Detect which cell encompasses the target text, then output its (x, y) center coordinate. 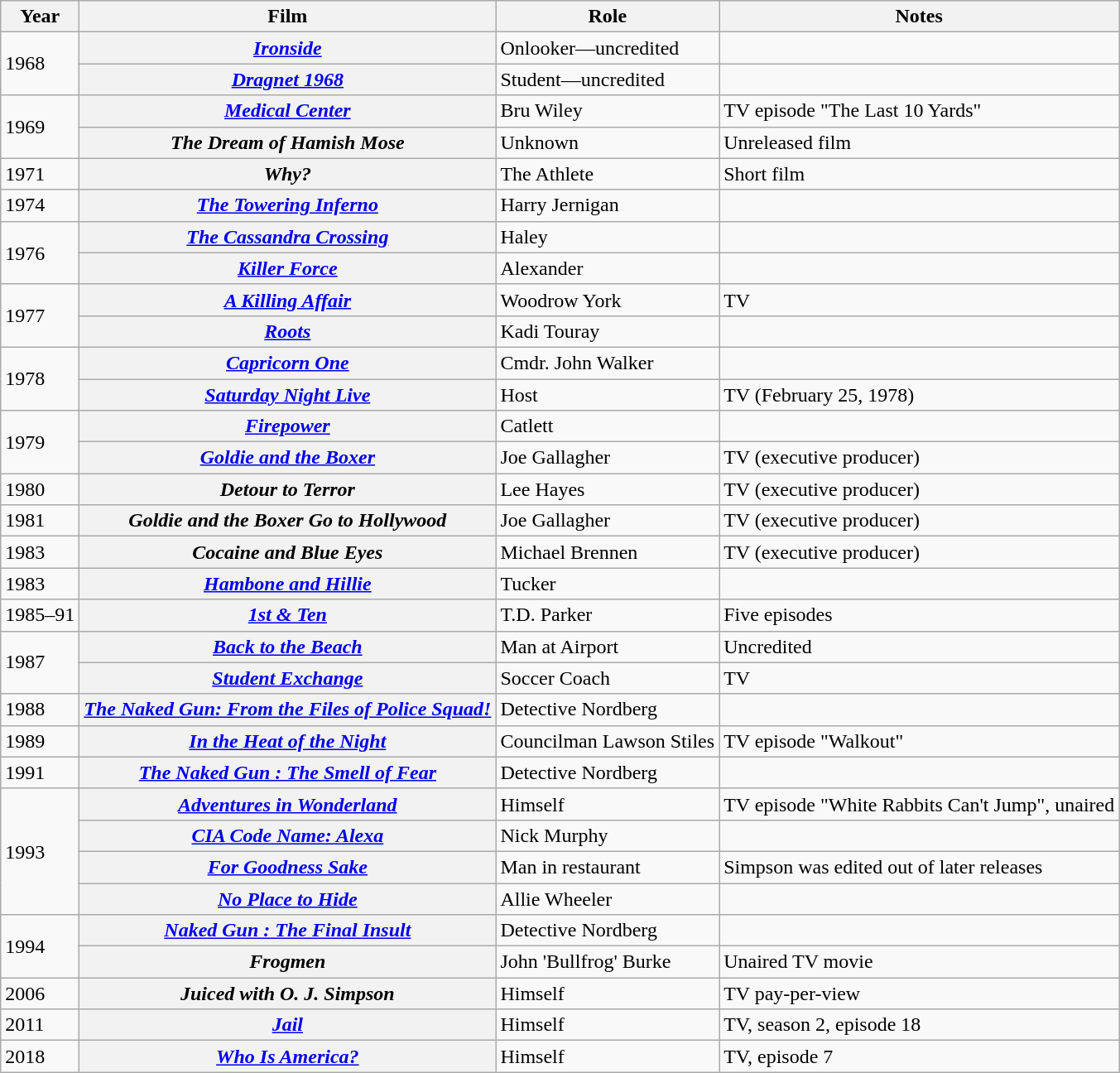
Michael Brennen (608, 552)
1993 (40, 851)
Cocaine and Blue Eyes (288, 552)
Harry Jernigan (608, 205)
Notes (919, 17)
Cmdr. John Walker (608, 363)
Tucker (608, 584)
Ironside (288, 48)
1989 (40, 741)
The Naked Gun : The Smell of Fear (288, 772)
A Killing Affair (288, 300)
Onlooker—uncredited (608, 48)
TV episode "The Last 10 Yards" (919, 111)
1st & Ten (288, 615)
Who Is America? (288, 1056)
Student Exchange (288, 678)
1979 (40, 442)
TV, season 2, episode 18 (919, 1025)
Adventures in Wonderland (288, 804)
Host (608, 395)
Man in restaurant (608, 867)
Unknown (608, 142)
1978 (40, 378)
The Towering Inferno (288, 205)
Goldie and the Boxer (288, 458)
Woodrow York (608, 300)
No Place to Hide (288, 898)
Soccer Coach (608, 678)
Hambone and Hillie (288, 584)
Killer Force (288, 268)
2018 (40, 1056)
Simpson was edited out of later releases (919, 867)
1976 (40, 253)
1988 (40, 710)
Naked Gun : The Final Insult (288, 931)
1987 (40, 662)
Short film (919, 174)
T.D. Parker (608, 615)
1994 (40, 946)
Firepower (288, 426)
Why? (288, 174)
1968 (40, 64)
Dragnet 1968 (288, 79)
For Goodness Sake (288, 867)
Councilman Lawson Stiles (608, 741)
The Cassandra Crossing (288, 237)
Allie Wheeler (608, 898)
Catlett (608, 426)
Juiced with O. J. Simpson (288, 994)
1971 (40, 174)
Student—uncredited (608, 79)
1985–91 (40, 615)
1974 (40, 205)
TV episode "White Rabbits Can't Jump", unaired (919, 804)
The Dream of Hamish Mose (288, 142)
1991 (40, 772)
1980 (40, 489)
Lee Hayes (608, 489)
Jail (288, 1025)
Bru Wiley (608, 111)
Man at Airport (608, 647)
Role (608, 17)
Unaired TV movie (919, 962)
TV, episode 7 (919, 1056)
Saturday Night Live (288, 395)
TV episode "Walkout" (919, 741)
Nick Murphy (608, 835)
Roots (288, 331)
2006 (40, 994)
Haley (608, 237)
Medical Center (288, 111)
Unreleased film (919, 142)
The Athlete (608, 174)
The Naked Gun: From the Files of Police Squad! (288, 710)
TV pay-per-view (919, 994)
Uncredited (919, 647)
Back to the Beach (288, 647)
2011 (40, 1025)
In the Heat of the Night (288, 741)
Goldie and the Boxer Go to Hollywood (288, 521)
Film (288, 17)
Five episodes (919, 615)
TV (February 25, 1978) (919, 395)
John 'Bullfrog' Burke (608, 962)
Frogmen (288, 962)
1981 (40, 521)
Capricorn One (288, 363)
1969 (40, 127)
Kadi Touray (608, 331)
Detour to Terror (288, 489)
Alexander (608, 268)
Year (40, 17)
1977 (40, 315)
CIA Code Name: Alexa (288, 835)
